Scan for the cell matching the given text and deliver its [X, Y] coordinate at center. 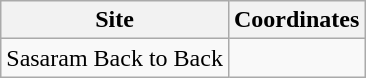
Sasaram Back to Back [115, 58]
Site [115, 20]
Coordinates [296, 20]
